Search for the cell housing the specified text and yield its (x, y) center coordinate. 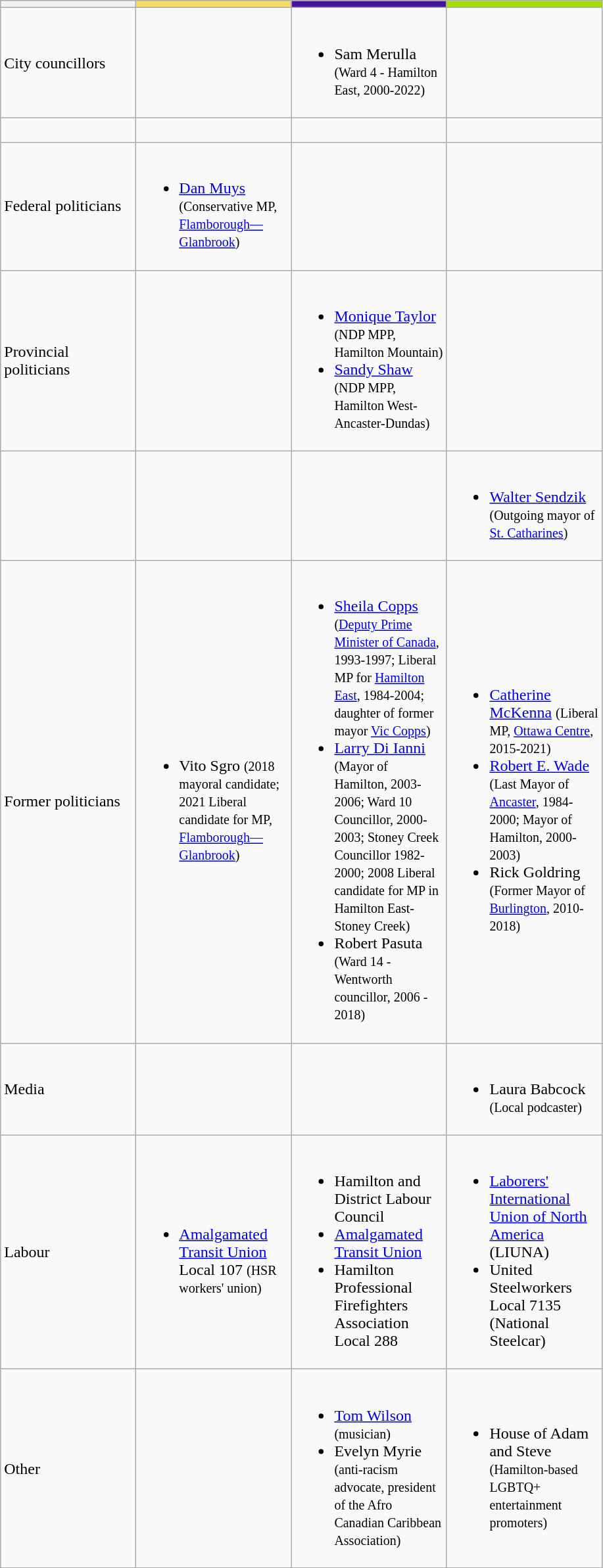
Labour (68, 1252)
Former politicians (68, 802)
Dan Muys (Conservative MP, Flamborough—Glanbrook) (214, 206)
Hamilton and District Labour CouncilAmalgamated Transit UnionHamilton Professional Firefighters Association Local 288 (369, 1252)
Sam Merulla (Ward 4 - Hamilton East, 2000-2022) (369, 63)
Provincial politicians (68, 360)
City councillors (68, 63)
Vito Sgro (2018 mayoral candidate; 2021 Liberal candidate for MP, Flamborough—Glanbrook) (214, 802)
House of Adam and Steve (Hamilton-based LGBTQ+ entertainment promoters) (524, 1468)
Laura Babcock (Local podcaster) (524, 1089)
Monique Taylor (NDP MPP, Hamilton Mountain)Sandy Shaw (NDP MPP, Hamilton West-Ancaster-Dundas) (369, 360)
Walter Sendzik (Outgoing mayor of St. Catharines) (524, 506)
Laborers' International Union of North America (LIUNA) United Steelworkers Local 7135 (National Steelcar) (524, 1252)
Federal politicians (68, 206)
Tom Wilson (musician)Evelyn Myrie (anti-racism advocate, president of the Afro Canadian Caribbean Association) (369, 1468)
Other (68, 1468)
Media (68, 1089)
Amalgamated Transit Union Local 107 (HSR workers' union) (214, 1252)
